Detect which cell encompasses the target text, then output its (x, y) center coordinate. 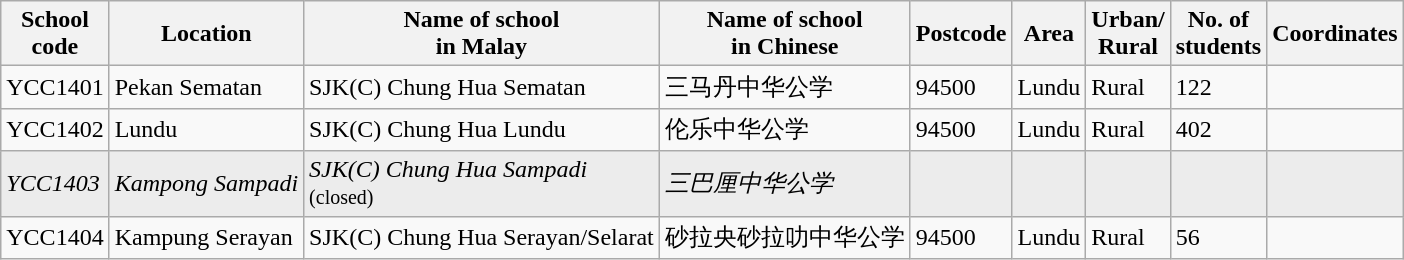
Name of schoolin Chinese (784, 34)
三马丹中华公学 (784, 88)
YCC1403 (55, 184)
SJK(C) Chung Hua Lundu (482, 130)
Name of schoolin Malay (482, 34)
YCC1401 (55, 88)
YCC1404 (55, 238)
SJK(C) Chung Hua Sampadi(closed) (482, 184)
砂拉央砂拉叻中华公学 (784, 238)
三巴厘中华公学 (784, 184)
Urban/Rural (1128, 34)
Pekan Sematan (206, 88)
Postcode (961, 34)
56 (1218, 238)
SJK(C) Chung Hua Serayan/Selarat (482, 238)
Location (206, 34)
Area (1049, 34)
No. ofstudents (1218, 34)
伦乐中华公学 (784, 130)
YCC1402 (55, 130)
SJK(C) Chung Hua Sematan (482, 88)
Kampong Sampadi (206, 184)
Schoolcode (55, 34)
Coordinates (1335, 34)
Kampung Serayan (206, 238)
402 (1218, 130)
122 (1218, 88)
